Extract the (X, Y) coordinate from the center of the cell holding the provided text.  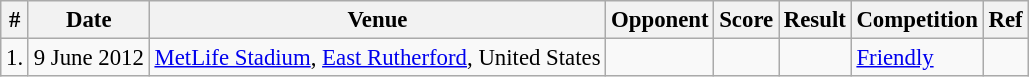
Date (88, 20)
1. (15, 58)
Competition (917, 20)
Ref (1006, 20)
Friendly (917, 58)
9 June 2012 (88, 58)
Score (746, 20)
MetLife Stadium, East Rutherford, United States (378, 58)
Opponent (660, 20)
Venue (378, 20)
Result (814, 20)
# (15, 20)
